Determine the (X, Y) coordinate at the center of the cell enclosing the given text.  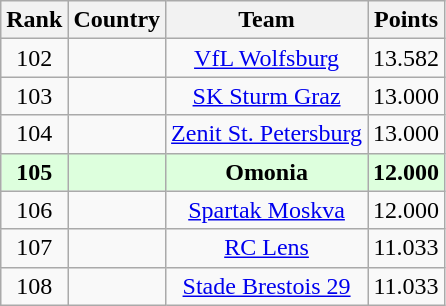
RC Lens (267, 248)
103 (34, 96)
Omonia (267, 172)
Stade Brestois 29 (267, 286)
VfL Wolfsburg (267, 58)
107 (34, 248)
Points (406, 20)
102 (34, 58)
Rank (34, 20)
104 (34, 134)
Spartak Moskva (267, 210)
Team (267, 20)
13.582 (406, 58)
106 (34, 210)
Country (117, 20)
105 (34, 172)
108 (34, 286)
Zenit St. Petersburg (267, 134)
SK Sturm Graz (267, 96)
